For the text-containing cell, return its midpoint in [X, Y] coordinate format. 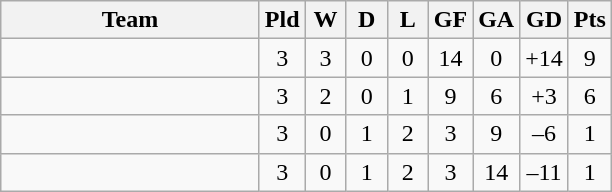
–6 [544, 134]
GA [496, 20]
Pld [282, 20]
Pts [590, 20]
W [326, 20]
D [366, 20]
GD [544, 20]
–11 [544, 172]
+14 [544, 58]
L [408, 20]
GF [450, 20]
Team [130, 20]
+3 [544, 96]
